Provide the [x, y] coordinate of the cell's center where the given text is located.  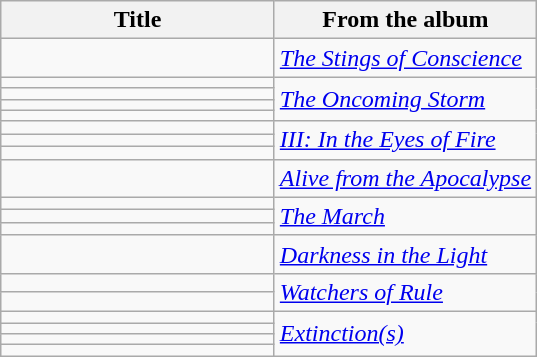
Extinction(s) [405, 333]
The March [405, 216]
Darkness in the Light [405, 254]
The Stings of Conscience [405, 58]
Alive from the Apocalypse [405, 178]
Title [138, 20]
III: In the Eyes of Fire [405, 140]
Watchers of Rule [405, 292]
From the album [405, 20]
The Oncoming Storm [405, 99]
